Find where the given text appears and provide that cell's center as (x, y) coordinate. 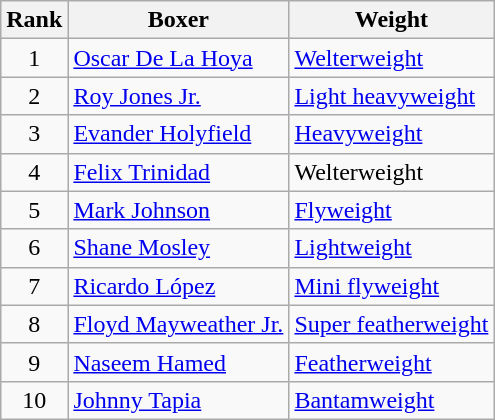
Flyweight (392, 210)
Heavyweight (392, 134)
9 (34, 362)
Shane Mosley (178, 248)
Mini flyweight (392, 286)
7 (34, 286)
Oscar De La Hoya (178, 58)
Mark Johnson (178, 210)
Ricardo López (178, 286)
Lightweight (392, 248)
10 (34, 400)
3 (34, 134)
8 (34, 324)
Roy Jones Jr. (178, 96)
Rank (34, 20)
Johnny Tapia (178, 400)
Bantamweight (392, 400)
Felix Trinidad (178, 172)
1 (34, 58)
Light heavyweight (392, 96)
2 (34, 96)
Boxer (178, 20)
6 (34, 248)
5 (34, 210)
Weight (392, 20)
4 (34, 172)
Evander Holyfield (178, 134)
Featherweight (392, 362)
Super featherweight (392, 324)
Floyd Mayweather Jr. (178, 324)
Naseem Hamed (178, 362)
